Return (X, Y) of the center of cell containing provided text 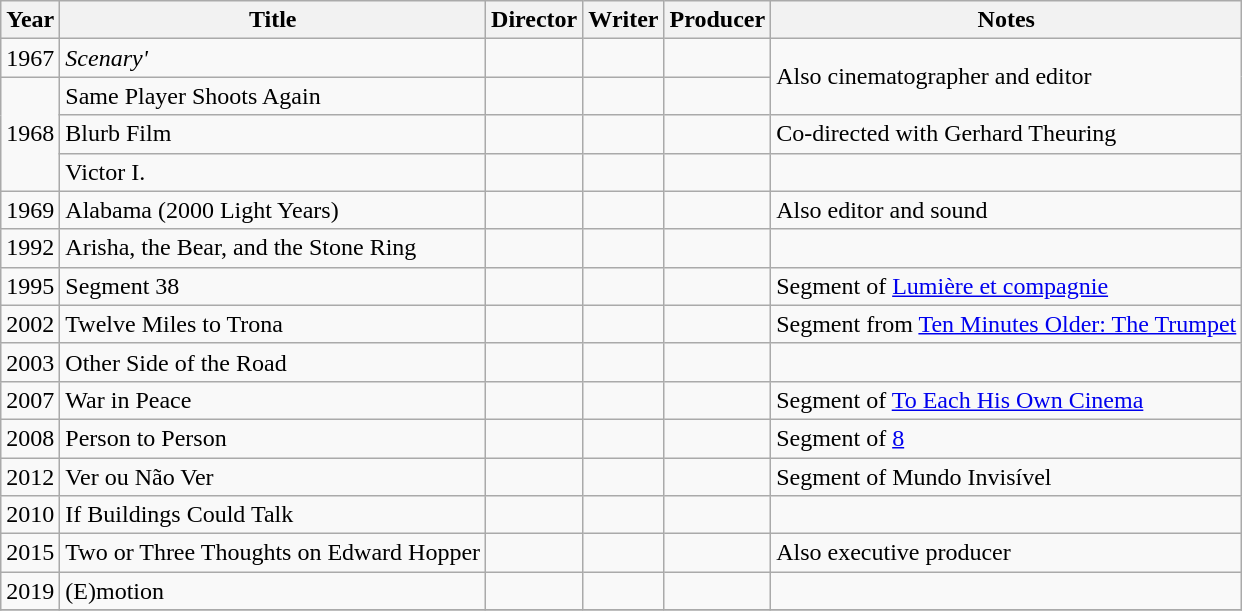
Blurb Film (273, 134)
2003 (30, 362)
2010 (30, 515)
2015 (30, 553)
Also editor and sound (1006, 210)
Segment of Lumière et compagnie (1006, 286)
Victor I. (273, 172)
Ver ou Não Ver (273, 477)
1967 (30, 58)
Segment of 8 (1006, 438)
2007 (30, 400)
War in Peace (273, 400)
2012 (30, 477)
Producer (718, 20)
Other Side of the Road (273, 362)
Segment of To Each His Own Cinema (1006, 400)
Director (534, 20)
Also cinematographer and editor (1006, 77)
Writer (624, 20)
Twelve Miles to Trona (273, 324)
Alabama (2000 Light Years) (273, 210)
Two or Three Thoughts on Edward Hopper (273, 553)
If Buildings Could Talk (273, 515)
2002 (30, 324)
Person to Person (273, 438)
2019 (30, 591)
1968 (30, 134)
1995 (30, 286)
1992 (30, 248)
Segment 38 (273, 286)
Segment of Mundo Invisível (1006, 477)
Arisha, the Bear, and the Stone Ring (273, 248)
Title (273, 20)
Segment from Ten Minutes Older: The Trumpet (1006, 324)
Scenary' (273, 58)
Co-directed with Gerhard Theuring (1006, 134)
2008 (30, 438)
1969 (30, 210)
Notes (1006, 20)
Also executive producer (1006, 553)
(E)motion (273, 591)
Year (30, 20)
Same Player Shoots Again (273, 96)
